Determine the [X, Y] coordinate at the center of the cell enclosing the given text.  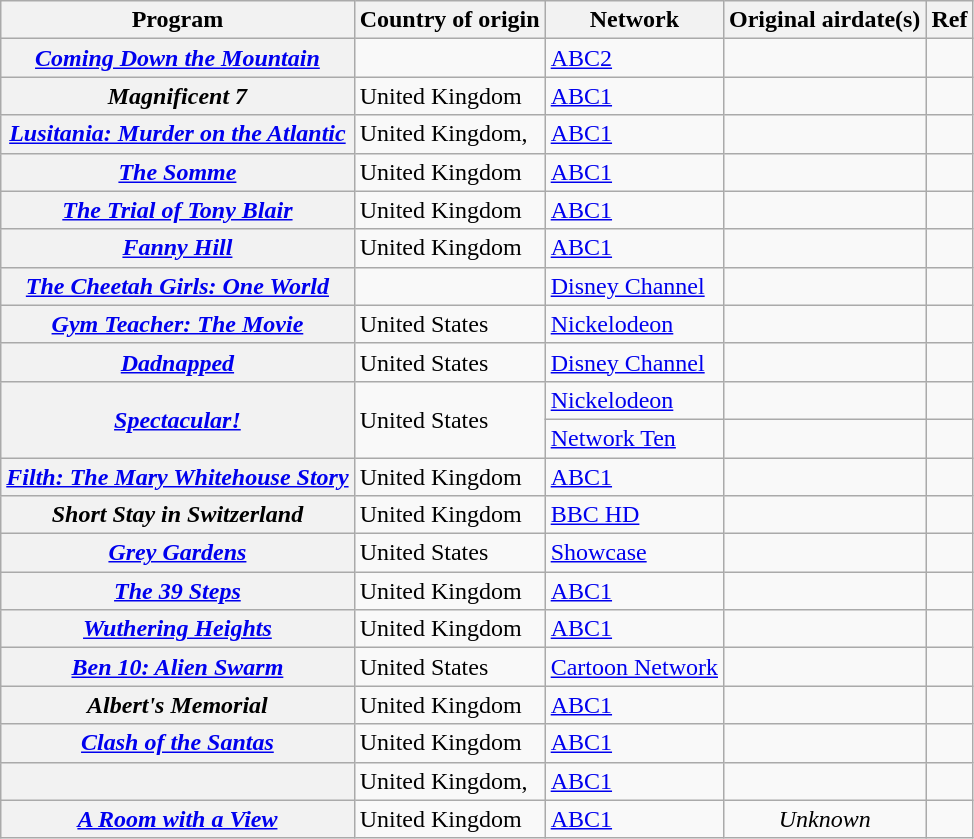
Gym Teacher: The Movie [178, 324]
A Room with a View [178, 819]
Program [178, 20]
The Cheetah Girls: One World [178, 286]
Cartoon Network [634, 667]
Filth: The Mary Whitehouse Story [178, 477]
ABC2 [634, 58]
Spectacular! [178, 419]
Fanny Hill [178, 248]
Network Ten [634, 438]
Showcase [634, 553]
Albert's Memorial [178, 705]
Coming Down the Mountain [178, 58]
Clash of the Santas [178, 743]
Magnificent 7 [178, 96]
Grey Gardens [178, 553]
Lusitania: Murder on the Atlantic [178, 134]
Unknown [825, 819]
Ref [950, 20]
Country of origin [450, 20]
Wuthering Heights [178, 629]
BBC HD [634, 515]
Original airdate(s) [825, 20]
The Somme [178, 172]
Dadnapped [178, 362]
The 39 Steps [178, 591]
The Trial of Tony Blair [178, 210]
Network [634, 20]
Ben 10: Alien Swarm [178, 667]
Short Stay in Switzerland [178, 515]
